Extract the [X, Y] coordinate from the center of the cell holding the provided text.  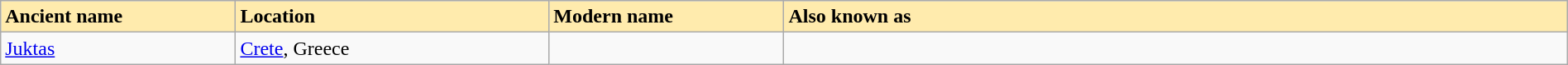
Modern name [667, 17]
Juktas [118, 48]
Ancient name [118, 17]
Location [392, 17]
Also known as [1176, 17]
Crete, Greece [392, 48]
